Detect which cell encompasses the target text, then output its (x, y) center coordinate. 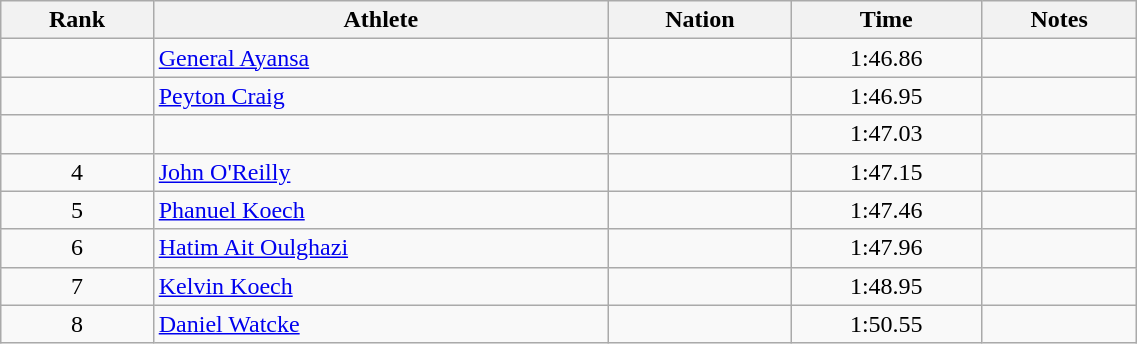
8 (77, 324)
5 (77, 210)
Daniel Watcke (380, 324)
1:47.03 (886, 134)
Time (886, 20)
Notes (1058, 20)
7 (77, 286)
1:50.55 (886, 324)
1:46.86 (886, 58)
Rank (77, 20)
Peyton Craig (380, 96)
1:48.95 (886, 286)
Kelvin Koech (380, 286)
1:47.15 (886, 172)
General Ayansa (380, 58)
Nation (700, 20)
1:47.96 (886, 248)
1:47.46 (886, 210)
4 (77, 172)
Phanuel Koech (380, 210)
6 (77, 248)
Athlete (380, 20)
1:46.95 (886, 96)
Hatim Ait Oulghazi (380, 248)
John O'Reilly (380, 172)
